Find where the given text appears and provide that cell's center as (X, Y) coordinate. 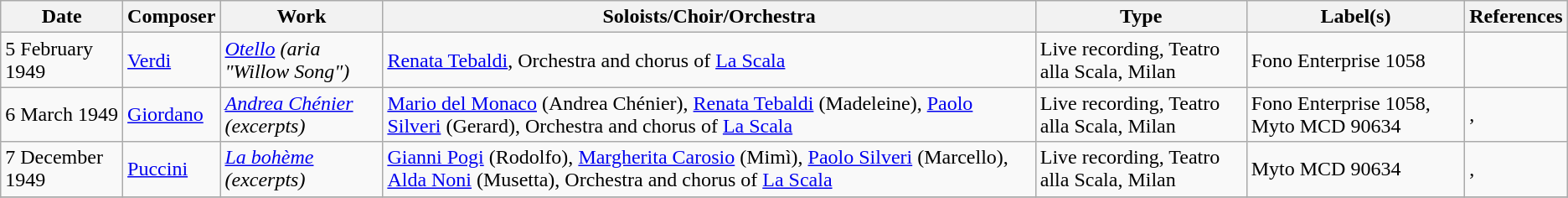
Verdi (172, 60)
5 February 1949 (62, 60)
Otello (aria "Willow Song") (302, 60)
Work (302, 17)
References (1516, 17)
Date (62, 17)
Label(s) (1355, 17)
Andrea Chénier (excerpts) (302, 114)
Gianni Pogi (Rodolfo), Margherita Carosio (Mimì), Paolo Silveri (Marcello), Alda Noni (Musetta), Orchestra and chorus of La Scala (709, 169)
Type (1141, 17)
La bohème (excerpts) (302, 169)
Renata Tebaldi, Orchestra and chorus of La Scala (709, 60)
Fono Enterprise 1058 (1355, 60)
7 December 1949 (62, 169)
6 March 1949 (62, 114)
Myto MCD 90634 (1355, 169)
Giordano (172, 114)
Composer (172, 17)
Soloists/Choir/Orchestra (709, 17)
Fono Enterprise 1058, Myto MCD 90634 (1355, 114)
Mario del Monaco (Andrea Chénier), Renata Tebaldi (Madeleine), Paolo Silveri (Gerard), Orchestra and chorus of La Scala (709, 114)
Puccini (172, 169)
